Return [X, Y] of the center of cell containing provided text 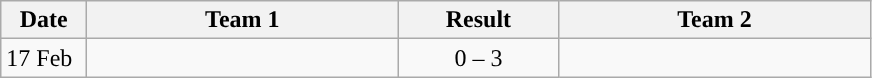
Date [44, 20]
Team 2 [714, 20]
Result [478, 20]
Team 1 [242, 20]
0 – 3 [478, 58]
17 Feb [44, 58]
